Locate the cell with the specified text and output its (X, Y) center coordinate. 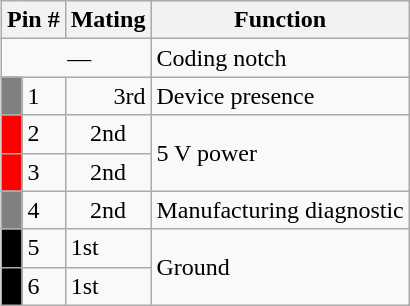
1 (44, 96)
Ground (280, 267)
Coding notch (280, 58)
3 (44, 172)
Device presence (280, 96)
2 (44, 134)
Pin # (33, 20)
Function (280, 20)
Mating (108, 20)
5 (44, 248)
5 V power (280, 153)
6 (44, 286)
3rd (108, 96)
— (76, 58)
Manufacturing diagnostic (280, 210)
4 (44, 210)
